Search for the cell housing the specified text and yield its [x, y] center coordinate. 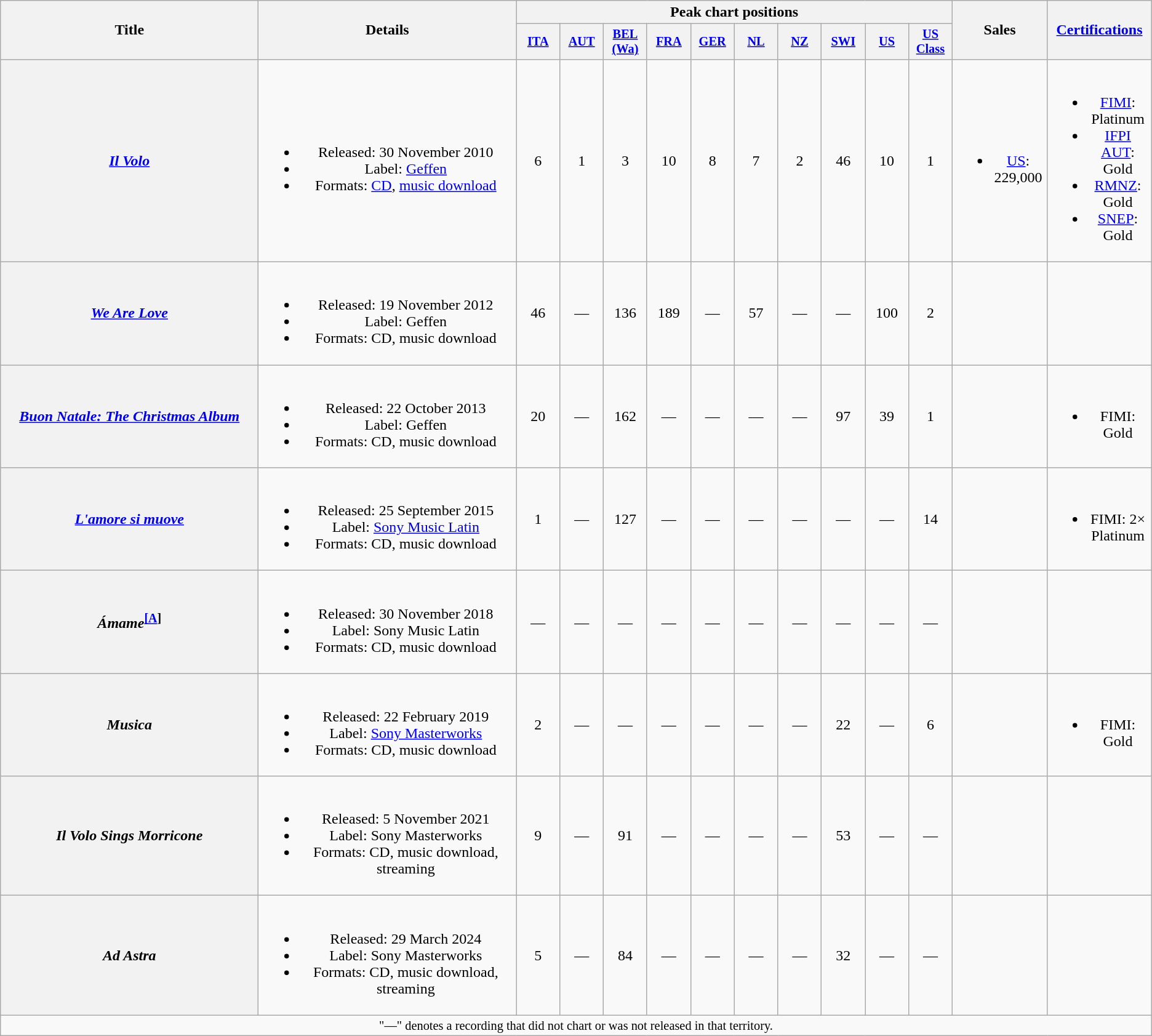
Certifications [1099, 30]
Buon Natale: The Christmas Album [129, 416]
FIMI: PlatinumIFPI AUT: GoldRMNZ: GoldSNEP: Gold [1099, 160]
AUT [582, 42]
US [887, 42]
USClass [930, 42]
Ámame[A] [129, 622]
GER [713, 42]
Released: 5 November 2021Label: Sony MasterworksFormats: CD, music download, streaming [388, 836]
5 [538, 955]
FIMI: 2× Platinum [1099, 520]
Released: 30 November 2010Label: GeffenFormats: CD, music download [388, 160]
BEL(Wa) [625, 42]
8 [713, 160]
84 [625, 955]
Released: 22 February 2019Label: Sony MasterworksFormats: CD, music download [388, 725]
Released: 19 November 2012Label: GeffenFormats: CD, music download [388, 314]
Released: 29 March 2024Label: Sony MasterworksFormats: CD, music download, streaming [388, 955]
Il Volo Sings Morricone [129, 836]
FRA [668, 42]
91 [625, 836]
53 [843, 836]
ITA [538, 42]
Details [388, 30]
22 [843, 725]
SWI [843, 42]
Released: 30 November 2018Label: Sony Music LatinFormats: CD, music download [388, 622]
20 [538, 416]
We Are Love [129, 314]
Released: 22 October 2013Label: GeffenFormats: CD, music download [388, 416]
57 [756, 314]
3 [625, 160]
136 [625, 314]
127 [625, 520]
14 [930, 520]
US: 229,000 [999, 160]
"—" denotes a recording that did not chart or was not released in that territory. [576, 1026]
162 [625, 416]
32 [843, 955]
39 [887, 416]
Musica [129, 725]
9 [538, 836]
100 [887, 314]
Il Volo [129, 160]
Title [129, 30]
Peak chart positions [735, 12]
NL [756, 42]
NZ [800, 42]
189 [668, 314]
Sales [999, 30]
Released: 25 September 2015Label: Sony Music LatinFormats: CD, music download [388, 520]
7 [756, 160]
97 [843, 416]
Ad Astra [129, 955]
L'amore si muove [129, 520]
